Locate the cell with the specified text and output its [X, Y] center coordinate. 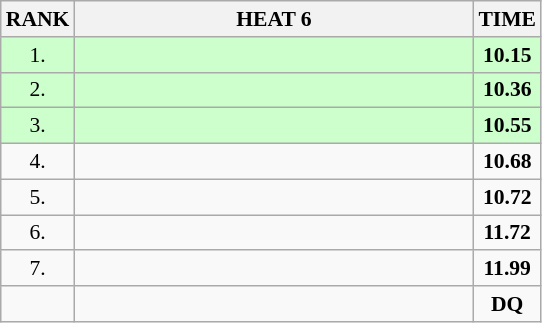
10.36 [507, 90]
1. [38, 55]
7. [38, 269]
11.99 [507, 269]
11.72 [507, 233]
RANK [38, 19]
10.55 [507, 126]
3. [38, 126]
10.68 [507, 162]
DQ [507, 304]
10.72 [507, 197]
6. [38, 233]
10.15 [507, 55]
4. [38, 162]
5. [38, 197]
2. [38, 90]
TIME [507, 19]
HEAT 6 [274, 19]
